From the cell containing the given text, extract its center point as (x, y) coordinate. 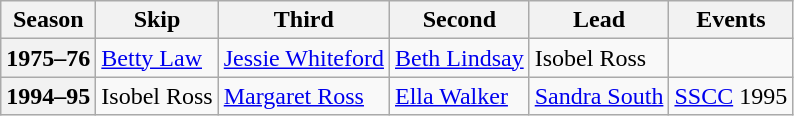
Season (48, 20)
Skip (157, 20)
1994–95 (48, 96)
Events (731, 20)
Betty Law (157, 58)
Beth Lindsay (459, 58)
Jessie Whiteford (304, 58)
Margaret Ross (304, 96)
Sandra South (599, 96)
SSCC 1995 (731, 96)
Lead (599, 20)
Second (459, 20)
1975–76 (48, 58)
Ella Walker (459, 96)
Third (304, 20)
